Scan for the cell matching the given text and deliver its [x, y] coordinate at center. 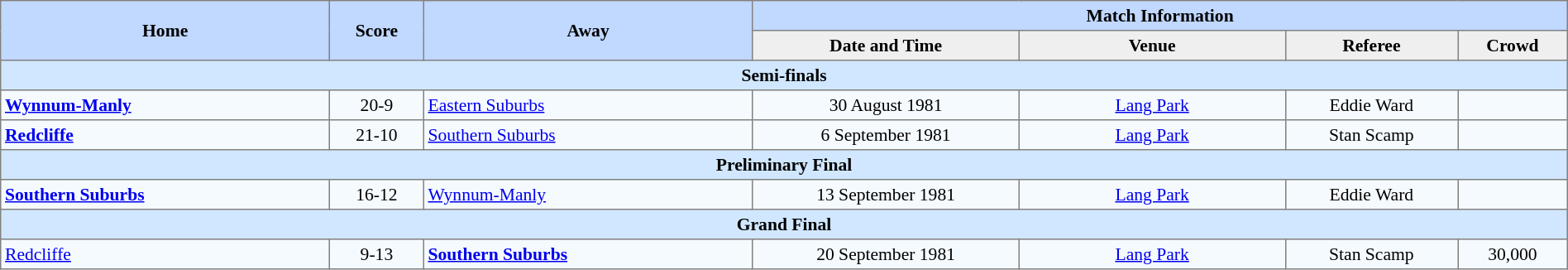
13 September 1981 [886, 195]
Match Information [1159, 16]
Grand Final [784, 224]
9-13 [377, 254]
6 September 1981 [886, 135]
Date and Time [886, 46]
Semi-finals [784, 75]
Eastern Suburbs [588, 105]
20-9 [377, 105]
Venue [1152, 46]
30 August 1981 [886, 105]
Home [165, 31]
21-10 [377, 135]
Crowd [1513, 46]
30,000 [1513, 254]
Referee [1371, 46]
20 September 1981 [886, 254]
Score [377, 31]
Away [588, 31]
16-12 [377, 195]
Preliminary Final [784, 165]
